From the cell containing the given text, extract its center point as (x, y) coordinate. 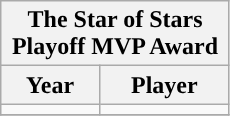
Year (50, 85)
Player (164, 85)
The Star of Stars Playoff MVP Award (116, 34)
